Capture the cell that displays the provided text and extract its [x, y] central coordinate. 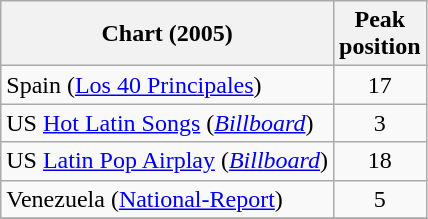
17 [380, 85]
Spain (Los 40 Principales) [168, 85]
3 [380, 123]
US Latin Pop Airplay (Billboard) [168, 161]
Venezuela (National-Report) [168, 199]
Chart (2005) [168, 34]
5 [380, 199]
18 [380, 161]
US Hot Latin Songs (Billboard) [168, 123]
Peakposition [380, 34]
